Return the [X, Y] coordinate for the center point of the cell that contains the specified text.  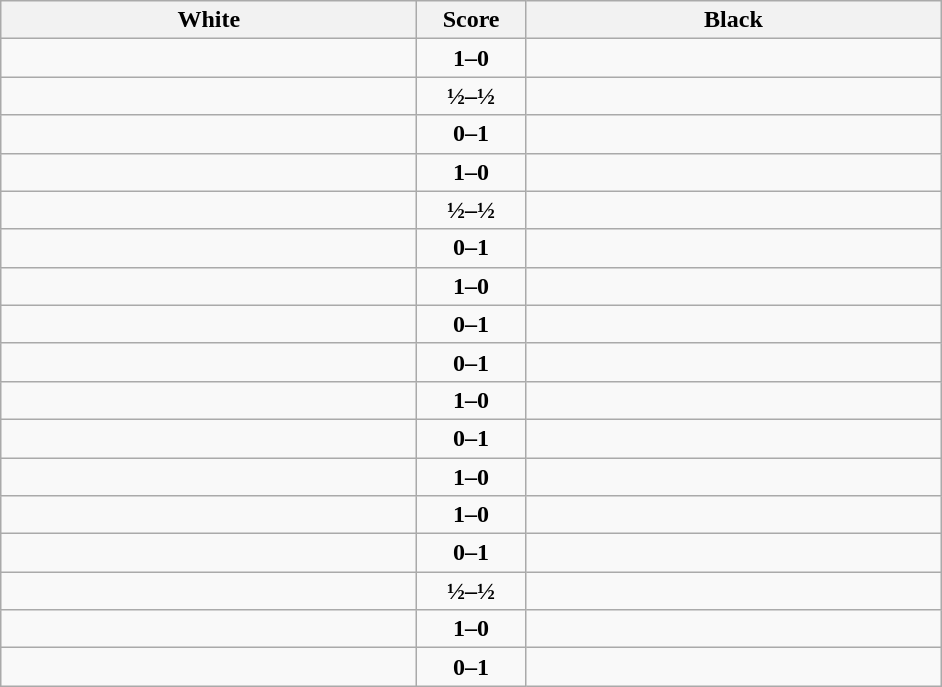
White [209, 20]
Black [733, 20]
Score [472, 20]
